Output the [x, y] coordinate of the center of the cell containing the given text.  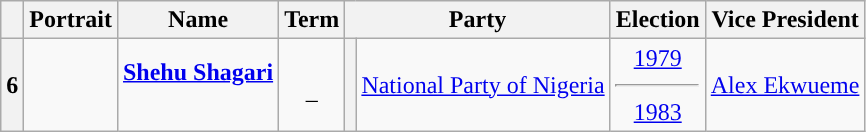
Term [312, 20]
6 [12, 85]
Election [658, 20]
– [312, 85]
Portrait [71, 20]
National Party of Nigeria [483, 85]
Alex Ekwueme [785, 85]
Party [478, 20]
19791983 [658, 85]
Name [198, 20]
Vice President [785, 20]
Shehu Shagari [198, 85]
